Search for the cell housing the specified text and yield its [X, Y] center coordinate. 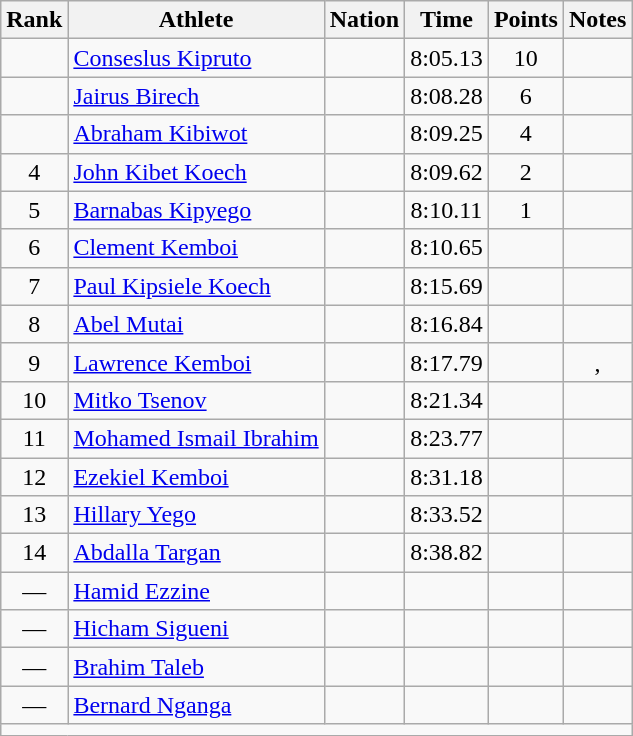
1 [526, 210]
Mitko Tsenov [196, 400]
8:16.84 [447, 324]
8:05.13 [447, 58]
14 [34, 553]
Rank [34, 20]
8:09.25 [447, 134]
Barnabas Kipyego [196, 210]
Nation [364, 20]
8:31.18 [447, 477]
8:21.34 [447, 400]
8:23.77 [447, 438]
Abel Mutai [196, 324]
13 [34, 515]
Hamid Ezzine [196, 591]
9 [34, 362]
Conseslus Kipruto [196, 58]
Mohamed Ismail Ibrahim [196, 438]
Bernard Nganga [196, 705]
Lawrence Kemboi [196, 362]
Hillary Yego [196, 515]
Abdalla Targan [196, 553]
11 [34, 438]
8:08.28 [447, 96]
John Kibet Koech [196, 172]
12 [34, 477]
8:15.69 [447, 286]
Hicham Sigueni [196, 629]
Abraham Kibiwot [196, 134]
8:38.82 [447, 553]
Jairus Birech [196, 96]
8:33.52 [447, 515]
8 [34, 324]
7 [34, 286]
Time [447, 20]
8:09.62 [447, 172]
Points [526, 20]
8:10.65 [447, 248]
Notes [597, 20]
Athlete [196, 20]
2 [526, 172]
8:10.11 [447, 210]
, [597, 362]
Brahim Taleb [196, 667]
5 [34, 210]
8:17.79 [447, 362]
Paul Kipsiele Koech [196, 286]
Clement Kemboi [196, 248]
Ezekiel Kemboi [196, 477]
